Search for the cell housing the specified text and yield its (X, Y) center coordinate. 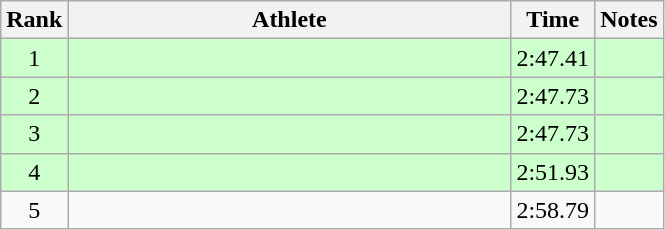
4 (34, 172)
Athlete (290, 20)
2:58.79 (553, 210)
3 (34, 134)
2 (34, 96)
5 (34, 210)
2:47.41 (553, 58)
1 (34, 58)
2:51.93 (553, 172)
Notes (629, 20)
Rank (34, 20)
Time (553, 20)
